Output the [x, y] coordinate of the center of the cell containing the given text.  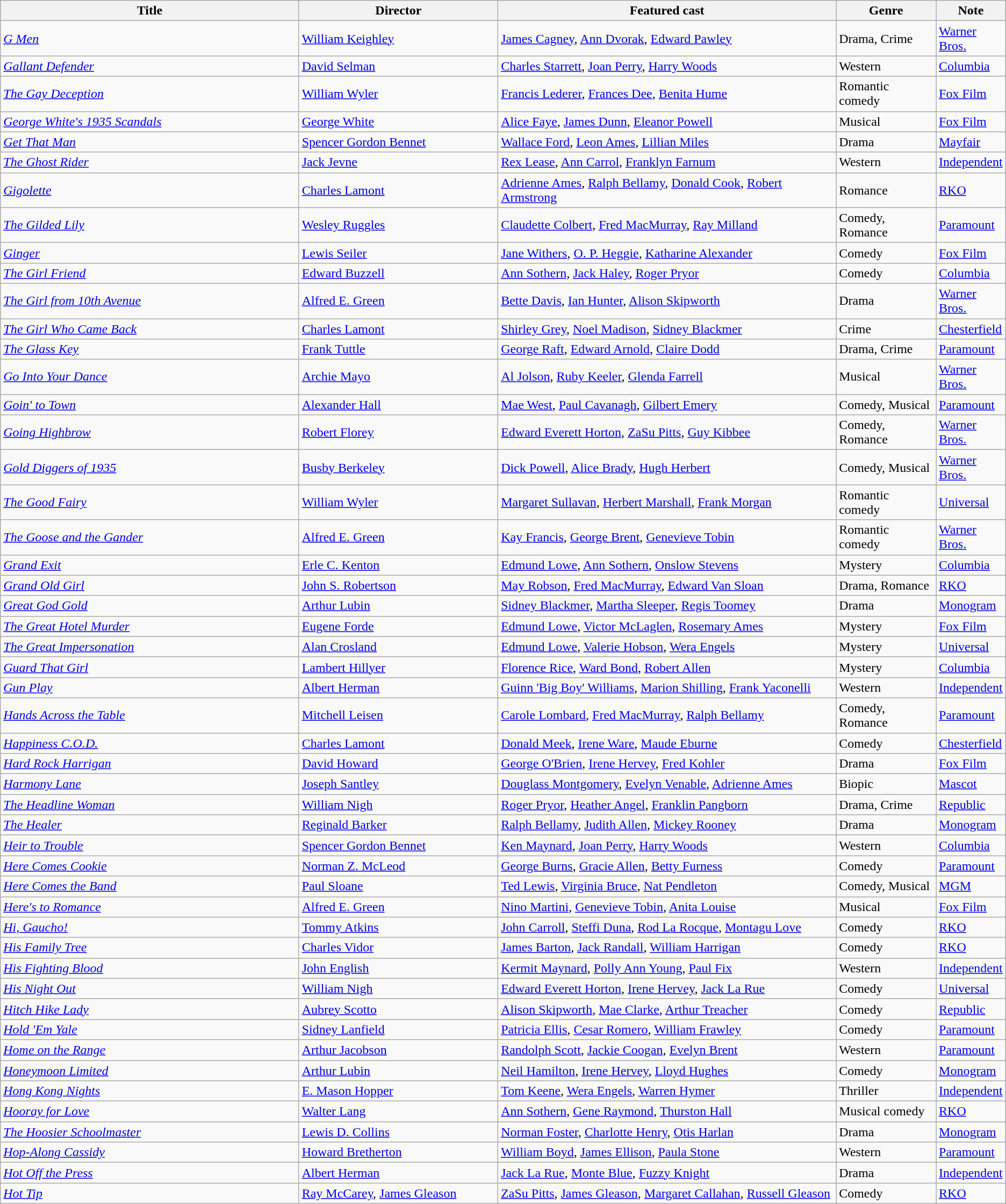
Hot Tip [149, 1193]
Romance [886, 190]
Lewis D. Collins [398, 1132]
Hi, Gaucho! [149, 927]
Gigolette [149, 190]
George O'Brien, Irene Hervey, Fred Kohler [667, 764]
Hop-Along Cassidy [149, 1152]
Title [149, 11]
Hands Across the Table [149, 715]
Drama, Romance [886, 585]
Busby Berkeley [398, 468]
Mae West, Paul Cavanagh, Gilbert Emery [667, 405]
Edmund Lowe, Victor McLaglen, Rosemary Ames [667, 626]
Ann Sothern, Jack Haley, Roger Pryor [667, 273]
His Family Tree [149, 948]
Grand Exit [149, 565]
Go Into Your Dance [149, 377]
Ginger [149, 253]
Erle C. Kenton [398, 565]
Roger Pryor, Heather Angel, Franklin Pangborn [667, 805]
Wesley Ruggles [398, 225]
Goin' to Town [149, 405]
James Cagney, Ann Dvorak, Edward Pawley [667, 39]
Here Comes the Band [149, 886]
Carole Lombard, Fred MacMurray, Ralph Bellamy [667, 715]
Crime [886, 328]
His Fighting Blood [149, 968]
The Healer [149, 825]
Happiness C.O.D. [149, 743]
Kay Francis, George Brent, Genevieve Tobin [667, 537]
Dick Powell, Alice Brady, Hugh Herbert [667, 468]
The Gay Deception [149, 94]
E. Mason Hopper [398, 1091]
Going Highbrow [149, 432]
Al Jolson, Ruby Keeler, Glenda Farrell [667, 377]
James Barton, Jack Randall, William Harrigan [667, 948]
Gold Diggers of 1935 [149, 468]
William Keighley [398, 39]
The Good Fairy [149, 502]
Frank Tuttle [398, 349]
Kermit Maynard, Polly Ann Young, Paul Fix [667, 968]
Mascot [971, 784]
John English [398, 968]
The Gilded Lily [149, 225]
George Raft, Edward Arnold, Claire Dodd [667, 349]
Sidney Blackmer, Martha Sleeper, Regis Toomey [667, 606]
Edmund Lowe, Ann Sothern, Onslow Stevens [667, 565]
Ralph Bellamy, Judith Allen, Mickey Rooney [667, 825]
Jack Jevne [398, 162]
Joseph Santley [398, 784]
Claudette Colbert, Fred MacMurray, Ray Milland [667, 225]
Douglass Montgomery, Evelyn Venable, Adrienne Ames [667, 784]
Gun Play [149, 687]
Archie Mayo [398, 377]
Guinn 'Big Boy' Williams, Marion Shilling, Frank Yaconelli [667, 687]
The Glass Key [149, 349]
G Men [149, 39]
The Great Hotel Murder [149, 626]
Harmony Lane [149, 784]
ZaSu Pitts, James Gleason, Margaret Callahan, Russell Gleason [667, 1193]
Eugene Forde [398, 626]
Ann Sothern, Gene Raymond, Thurston Hall [667, 1112]
Edward Buzzell [398, 273]
William Boyd, James Ellison, Paula Stone [667, 1152]
Alan Crosland [398, 647]
MGM [971, 886]
Bette Davis, Ian Hunter, Alison Skipworth [667, 301]
Florence Rice, Ward Bond, Robert Allen [667, 667]
Here Comes Cookie [149, 866]
His Night Out [149, 988]
Aubrey Scotto [398, 1009]
Get That Man [149, 142]
John S. Robertson [398, 585]
Grand Old Girl [149, 585]
David Howard [398, 764]
Heir to Trouble [149, 845]
Hitch Hike Lady [149, 1009]
Robert Florey [398, 432]
Mayfair [971, 142]
Biopic [886, 784]
Ken Maynard, Joan Perry, Harry Woods [667, 845]
The Hoosier Schoolmaster [149, 1132]
Adrienne Ames, Ralph Bellamy, Donald Cook, Robert Armstrong [667, 190]
John Carroll, Steffi Duna, Rod La Rocque, Montagu Love [667, 927]
Norman Foster, Charlotte Henry, Otis Harlan [667, 1132]
Paul Sloane [398, 886]
Director [398, 11]
Reginald Barker [398, 825]
Shirley Grey, Noel Madison, Sidney Blackmer [667, 328]
Hong Kong Nights [149, 1091]
Guard That Girl [149, 667]
David Selman [398, 66]
Patricia Ellis, Cesar Romero, William Frawley [667, 1029]
Howard Bretherton [398, 1152]
The Great Impersonation [149, 647]
Genre [886, 11]
The Girl Friend [149, 273]
Donald Meek, Irene Ware, Maude Eburne [667, 743]
Lambert Hillyer [398, 667]
Neil Hamilton, Irene Hervey, Lloyd Hughes [667, 1070]
Hooray for Love [149, 1112]
Note [971, 11]
Nino Martini, Genevieve Tobin, Anita Louise [667, 907]
Alice Faye, James Dunn, Eleanor Powell [667, 121]
Charles Starrett, Joan Perry, Harry Woods [667, 66]
Alison Skipworth, Mae Clarke, Arthur Treacher [667, 1009]
Edward Everett Horton, ZaSu Pitts, Guy Kibbee [667, 432]
Sidney Lanfield [398, 1029]
The Headline Woman [149, 805]
May Robson, Fred MacMurray, Edward Van Sloan [667, 585]
Musical comedy [886, 1112]
Edward Everett Horton, Irene Hervey, Jack La Rue [667, 988]
George White [398, 121]
Norman Z. McLeod [398, 866]
Great God Gold [149, 606]
Mitchell Leisen [398, 715]
The Girl from 10th Avenue [149, 301]
Gallant Defender [149, 66]
Edmund Lowe, Valerie Hobson, Wera Engels [667, 647]
Wallace Ford, Leon Ames, Lillian Miles [667, 142]
The Girl Who Came Back [149, 328]
Hold 'Em Yale [149, 1029]
Charles Vidor [398, 948]
Honeymoon Limited [149, 1070]
Tom Keene, Wera Engels, Warren Hymer [667, 1091]
Francis Lederer, Frances Dee, Benita Hume [667, 94]
Home on the Range [149, 1050]
Rex Lease, Ann Carrol, Franklyn Farnum [667, 162]
George Burns, Gracie Allen, Betty Furness [667, 866]
Walter Lang [398, 1112]
Arthur Jacobson [398, 1050]
George White's 1935 Scandals [149, 121]
Tommy Atkins [398, 927]
Jack La Rue, Monte Blue, Fuzzy Knight [667, 1173]
Randolph Scott, Jackie Coogan, Evelyn Brent [667, 1050]
Hard Rock Harrigan [149, 764]
Alexander Hall [398, 405]
Margaret Sullavan, Herbert Marshall, Frank Morgan [667, 502]
Hot Off the Press [149, 1173]
Jane Withers, O. P. Heggie, Katharine Alexander [667, 253]
Ted Lewis, Virginia Bruce, Nat Pendleton [667, 886]
The Ghost Rider [149, 162]
Lewis Seiler [398, 253]
Thriller [886, 1091]
Here's to Romance [149, 907]
The Goose and the Gander [149, 537]
Featured cast [667, 11]
Ray McCarey, James Gleason [398, 1193]
